Extract the (X, Y) coordinate from the center of the cell holding the provided text.  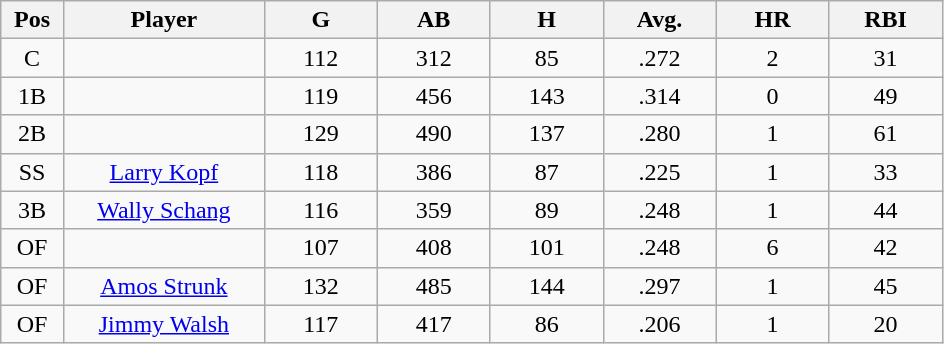
SS (32, 172)
86 (546, 324)
.297 (660, 286)
49 (886, 96)
6 (772, 248)
.280 (660, 134)
3B (32, 210)
101 (546, 248)
G (320, 20)
107 (320, 248)
RBI (886, 20)
Pos (32, 20)
386 (434, 172)
Jimmy Walsh (164, 324)
.314 (660, 96)
87 (546, 172)
HR (772, 20)
112 (320, 58)
129 (320, 134)
Larry Kopf (164, 172)
33 (886, 172)
0 (772, 96)
61 (886, 134)
456 (434, 96)
AB (434, 20)
.272 (660, 58)
118 (320, 172)
1B (32, 96)
132 (320, 286)
31 (886, 58)
417 (434, 324)
119 (320, 96)
137 (546, 134)
312 (434, 58)
359 (434, 210)
143 (546, 96)
490 (434, 134)
H (546, 20)
44 (886, 210)
2 (772, 58)
Avg. (660, 20)
20 (886, 324)
C (32, 58)
485 (434, 286)
2B (32, 134)
116 (320, 210)
85 (546, 58)
.225 (660, 172)
Wally Schang (164, 210)
89 (546, 210)
42 (886, 248)
Player (164, 20)
45 (886, 286)
Amos Strunk (164, 286)
408 (434, 248)
117 (320, 324)
144 (546, 286)
.206 (660, 324)
